Return the [x, y] coordinate for the center point of the cell that contains the specified text.  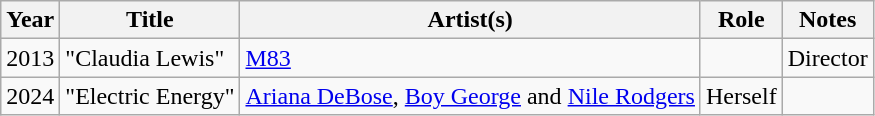
Title [150, 20]
M83 [470, 58]
2013 [30, 58]
Director [828, 58]
Herself [741, 96]
2024 [30, 96]
Notes [828, 20]
Artist(s) [470, 20]
"Claudia Lewis" [150, 58]
Role [741, 20]
Year [30, 20]
"Electric Energy" [150, 96]
Ariana DeBose, Boy George and Nile Rodgers [470, 96]
